From the cell containing the given text, extract its center point as (x, y) coordinate. 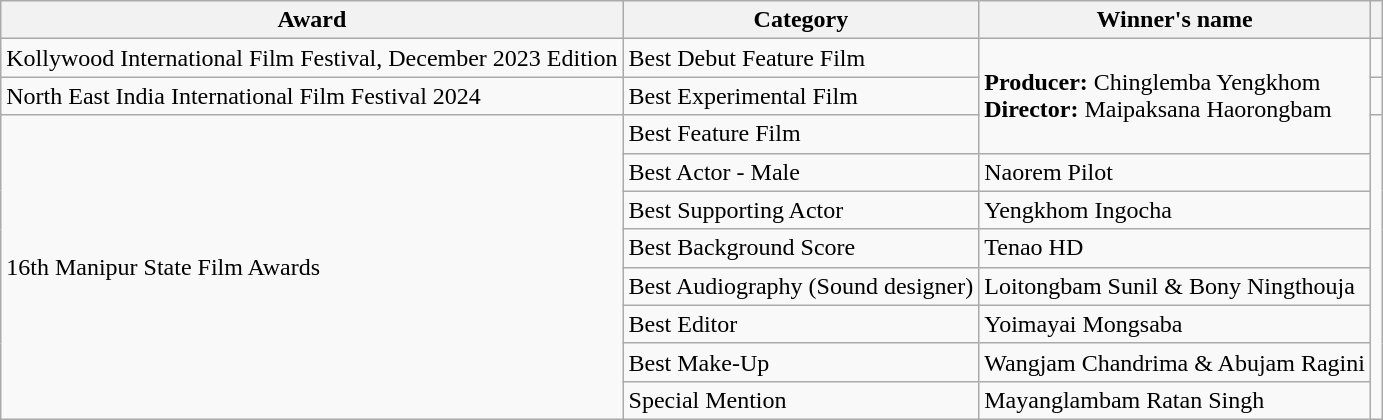
Producer: Chinglemba YengkhomDirector: Maipaksana Haorongbam (1175, 96)
Yengkhom Ingocha (1175, 210)
Best Experimental Film (801, 96)
North East India International Film Festival 2024 (312, 96)
Wangjam Chandrima & Abujam Ragini (1175, 362)
Mayanglambam Ratan Singh (1175, 400)
Best Background Score (801, 248)
Best Actor - Male (801, 172)
Tenao HD (1175, 248)
Loitongbam Sunil & Bony Ningthouja (1175, 286)
Category (801, 20)
Winner's name (1175, 20)
Special Mention (801, 400)
Best Audiography (Sound designer) (801, 286)
Best Make-Up (801, 362)
Best Debut Feature Film (801, 58)
Kollywood International Film Festival, December 2023 Edition (312, 58)
16th Manipur State Film Awards (312, 267)
Naorem Pilot (1175, 172)
Best Editor (801, 324)
Best Feature Film (801, 134)
Yoimayai Mongsaba (1175, 324)
Award (312, 20)
Best Supporting Actor (801, 210)
